Locate the cell with the specified text and output its [x, y] center coordinate. 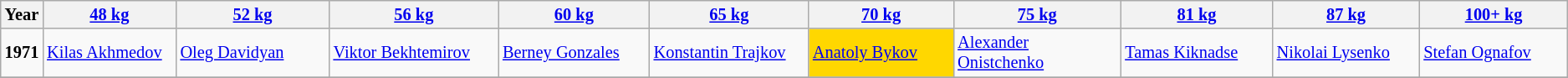
Oleg Davidyan [253, 53]
52 kg [253, 14]
60 kg [574, 14]
Tamas Kiknadse [1196, 53]
70 kg [881, 14]
56 kg [415, 14]
65 kg [729, 14]
Konstantin Trajkov [729, 53]
100+ kg [1494, 14]
Nikolai Lysenko [1346, 53]
Stefan Ognafov [1494, 53]
75 kg [1037, 14]
Berney Gonzales [574, 53]
Kilas Akhmedov [109, 53]
48 kg [109, 14]
1971 [22, 53]
81 kg [1196, 14]
87 kg [1346, 14]
Year [22, 14]
Alexander Onistchenko [1037, 53]
Anatoly Bykov [881, 53]
Viktor Bekhtemirov [415, 53]
